Locate the cell with the specified text and output its [X, Y] center coordinate. 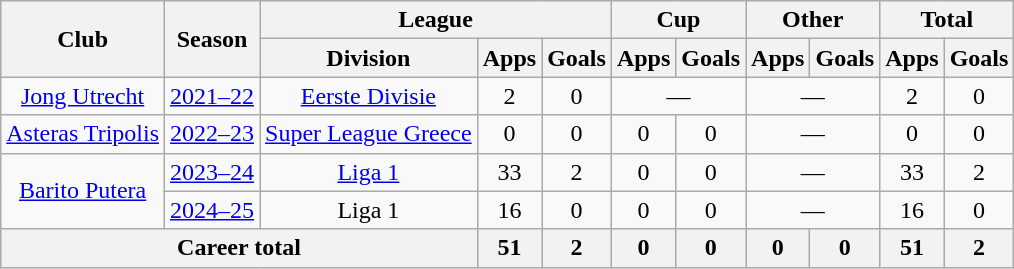
Jong Utrecht [83, 96]
Cup [678, 20]
Division [369, 58]
Eerste Divisie [369, 96]
League [436, 20]
2022–23 [212, 134]
Barito Putera [83, 191]
Career total [239, 248]
Club [83, 39]
Asteras Tripolis [83, 134]
2024–25 [212, 210]
Other [813, 20]
Season [212, 39]
Super League Greece [369, 134]
Total [947, 20]
2023–24 [212, 172]
2021–22 [212, 96]
